For the text-containing cell, return its midpoint in [X, Y] coordinate format. 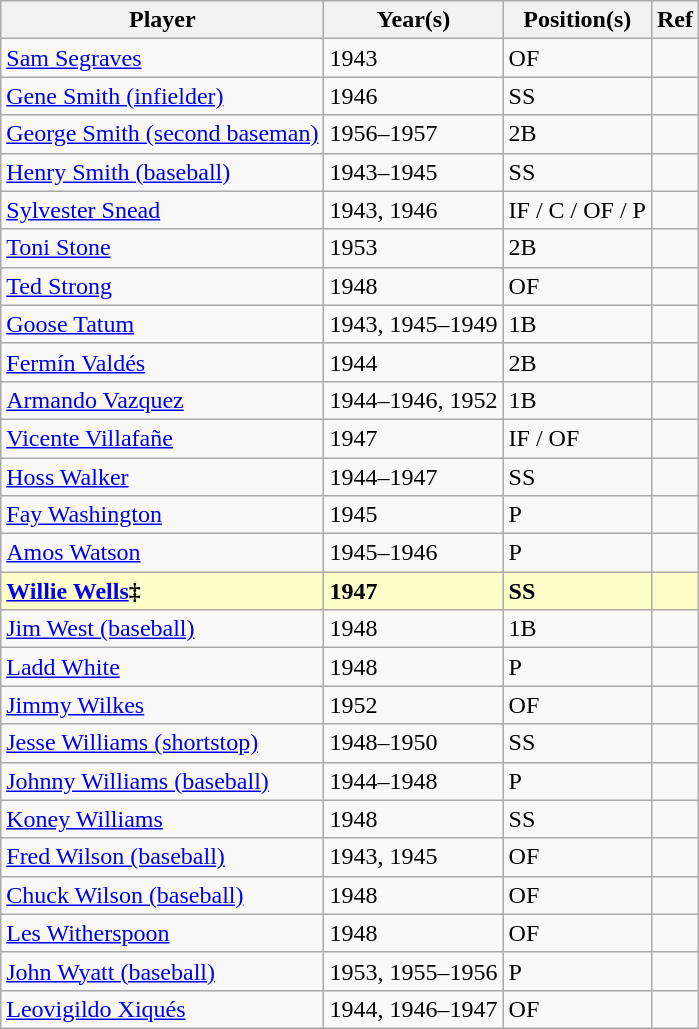
1943–1945 [414, 172]
1943, 1945–1949 [414, 324]
IF / OF [577, 438]
1953 [414, 248]
1953, 1955–1956 [414, 971]
Amos Watson [162, 553]
1945–1946 [414, 553]
1945 [414, 515]
Position(s) [577, 20]
Willie Wells‡ [162, 591]
1943, 1945 [414, 857]
Armando Vazquez [162, 400]
Fermín Valdés [162, 362]
Toni Stone [162, 248]
IF / C / OF / P [577, 210]
Fay Washington [162, 515]
Sylvester Snead [162, 210]
Gene Smith (infielder) [162, 96]
George Smith (second baseman) [162, 134]
Koney Williams [162, 819]
1944–1946, 1952 [414, 400]
1943, 1946 [414, 210]
Player [162, 20]
1948–1950 [414, 743]
1946 [414, 96]
Leovigildo Xiqués [162, 1009]
John Wyatt (baseball) [162, 971]
Henry Smith (baseball) [162, 172]
Goose Tatum [162, 324]
Jesse Williams (shortstop) [162, 743]
Les Witherspoon [162, 933]
Vicente Villafañe [162, 438]
Ted Strong [162, 286]
Ladd White [162, 667]
1944 [414, 362]
1944–1947 [414, 477]
Jim West (baseball) [162, 629]
1944–1948 [414, 781]
Ref [674, 20]
1956–1957 [414, 134]
Johnny Williams (baseball) [162, 781]
1952 [414, 705]
Jimmy Wilkes [162, 705]
Hoss Walker [162, 477]
Year(s) [414, 20]
1943 [414, 58]
Fred Wilson (baseball) [162, 857]
Sam Segraves [162, 58]
Chuck Wilson (baseball) [162, 895]
1944, 1946–1947 [414, 1009]
